Locate the cell with the specified text and output its (x, y) center coordinate. 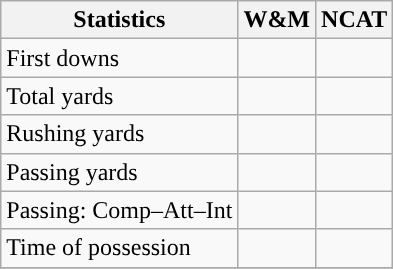
Passing: Comp–Att–Int (120, 210)
Passing yards (120, 172)
Rushing yards (120, 134)
NCAT (354, 20)
W&M (277, 20)
Time of possession (120, 248)
First downs (120, 58)
Statistics (120, 20)
Total yards (120, 96)
